Extract the [X, Y] coordinate from the center of the cell holding the provided text.  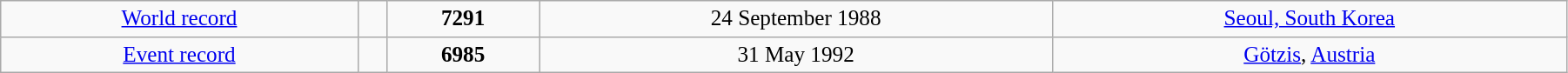
31 May 1992 [795, 55]
Event record [179, 55]
24 September 1988 [795, 19]
6985 [463, 55]
Götzis, Austria [1309, 55]
World record [179, 19]
7291 [463, 19]
Seoul, South Korea [1309, 19]
